Pinpoint the cell where the given text exists, returning its (X, Y) midpoint coordinate. 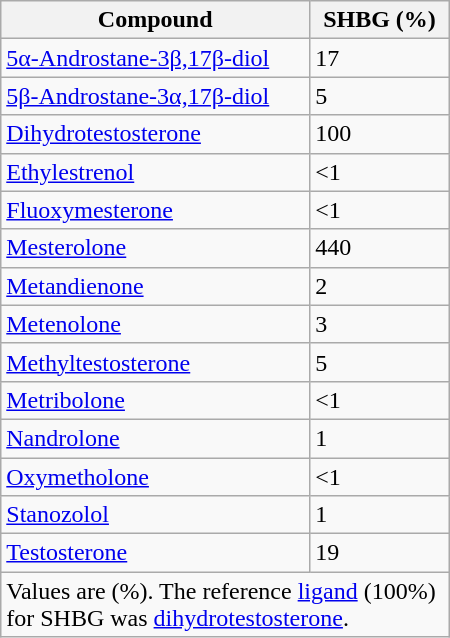
Compound (156, 20)
Metandienone (156, 286)
SHBG (%) (380, 20)
Oxymetholone (156, 477)
19 (380, 553)
Testosterone (156, 553)
17 (380, 58)
Stanozolol (156, 515)
Methyltestosterone (156, 362)
100 (380, 134)
Metribolone (156, 400)
Metenolone (156, 324)
5β-Androstane-3α,17β-diol (156, 96)
3 (380, 324)
Values are (%). The reference ligand (100%) for SHBG was dihydrotestosterone. (225, 604)
Ethylestrenol (156, 172)
Fluoxymesterone (156, 210)
Mesterolone (156, 248)
5α-Androstane-3β,17β-diol (156, 58)
2 (380, 286)
Nandrolone (156, 438)
Dihydrotestosterone (156, 134)
440 (380, 248)
